Output the [X, Y] coordinate of the center of the cell containing the given text.  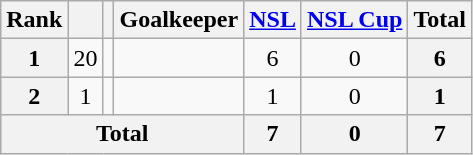
NSL [273, 20]
Rank [34, 20]
2 [34, 96]
20 [86, 58]
Goalkeeper [179, 20]
NSL Cup [354, 20]
